Return [X, Y] of the center of cell containing provided text 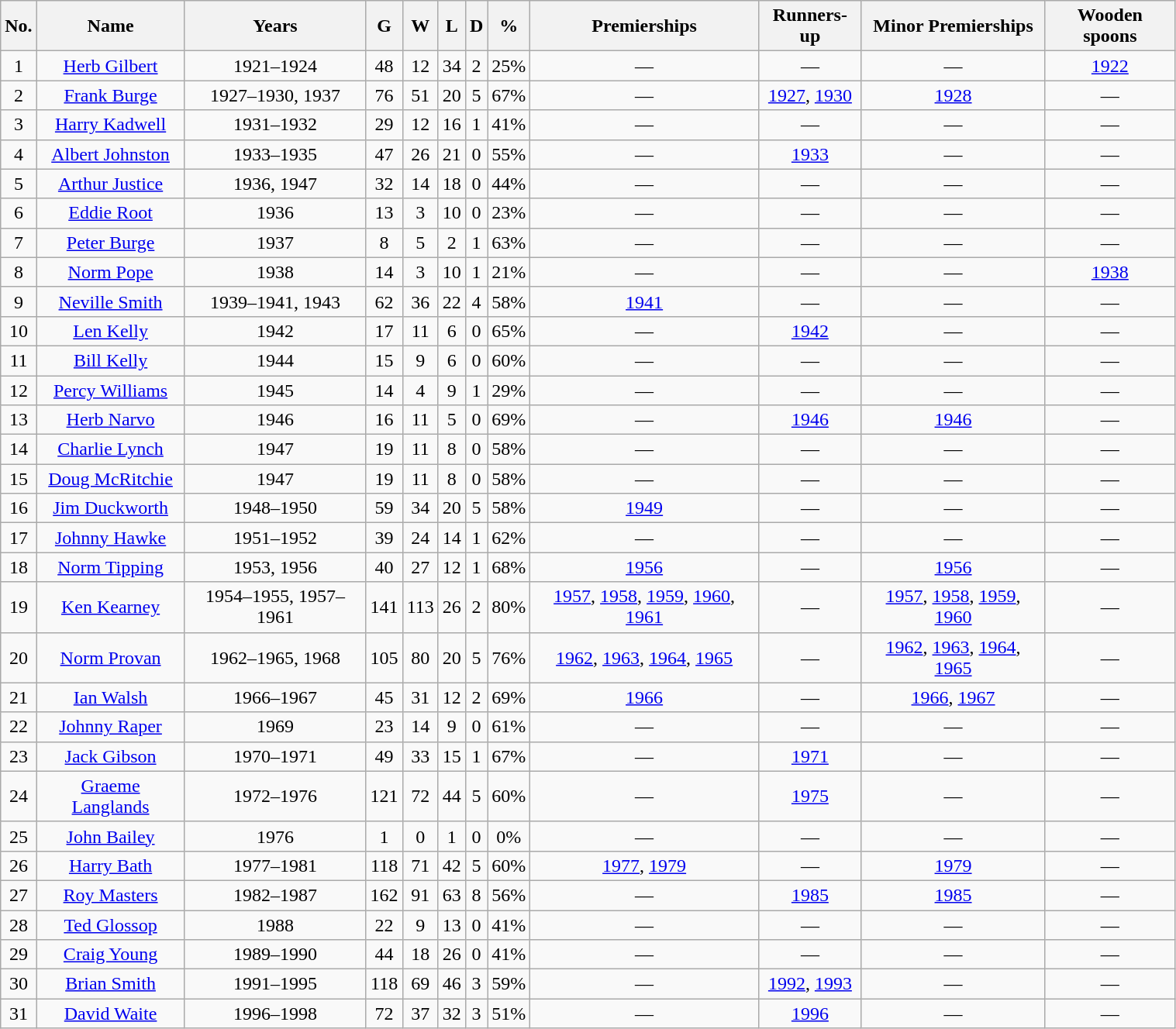
68% [509, 567]
Norm Provan [110, 657]
45 [385, 697]
Minor Premierships [953, 26]
1996 [809, 1014]
1937 [275, 243]
42 [451, 866]
Eddie Root [110, 213]
1944 [275, 360]
1953, 1956 [275, 567]
7 [19, 243]
Roy Masters [110, 895]
John Bailey [110, 836]
1936 [275, 213]
Herb Narvo [110, 420]
1957, 1958, 1959, 1960, 1961 [645, 607]
1936, 1947 [275, 184]
1921–1924 [275, 66]
1957, 1958, 1959, 1960 [953, 607]
1989–1990 [275, 955]
30 [19, 984]
49 [385, 756]
Brian Smith [110, 984]
1948–1950 [275, 508]
1972–1976 [275, 797]
39 [385, 538]
80% [509, 607]
David Waite [110, 1014]
Doug McRitchie [110, 479]
1991–1995 [275, 984]
44% [509, 184]
Name [110, 26]
1966 [645, 697]
1979 [953, 866]
62% [509, 538]
1977, 1979 [645, 866]
113 [420, 607]
1931–1932 [275, 125]
1954–1955, 1957–1961 [275, 607]
1992, 1993 [809, 984]
Jim Duckworth [110, 508]
1988 [275, 924]
1945 [275, 390]
Harry Bath [110, 866]
Johnny Raper [110, 727]
Charlie Lynch [110, 449]
1933–1935 [275, 154]
Years [275, 26]
46 [451, 984]
Ted Glossop [110, 924]
Herb Gilbert [110, 66]
62 [385, 301]
21% [509, 272]
55% [509, 154]
80 [420, 657]
G [385, 26]
D [476, 26]
25% [509, 66]
1970–1971 [275, 756]
1927–1930, 1937 [275, 95]
Len Kelly [110, 331]
141 [385, 607]
% [509, 26]
Frank Burge [110, 95]
51% [509, 1014]
47 [385, 154]
0% [509, 836]
1966–1967 [275, 697]
1939–1941, 1943 [275, 301]
Albert Johnston [110, 154]
1949 [645, 508]
105 [385, 657]
33 [420, 756]
59% [509, 984]
76% [509, 657]
63 [451, 895]
1933 [809, 154]
Runners-up [809, 26]
40 [385, 567]
1928 [953, 95]
91 [420, 895]
1969 [275, 727]
1941 [645, 301]
63% [509, 243]
Ian Walsh [110, 697]
71 [420, 866]
L [451, 26]
1962–1965, 1968 [275, 657]
Wooden spoons [1110, 26]
69 [420, 984]
1977–1981 [275, 866]
162 [385, 895]
1951–1952 [275, 538]
29% [509, 390]
Bill Kelly [110, 360]
W [420, 26]
1971 [809, 756]
59 [385, 508]
Percy Williams [110, 390]
37 [420, 1014]
28 [19, 924]
Premierships [645, 26]
61% [509, 727]
No. [19, 26]
1996–1998 [275, 1014]
Jack Gibson [110, 756]
1975 [809, 797]
Graeme Langlands [110, 797]
1976 [275, 836]
1927, 1930 [809, 95]
Arthur Justice [110, 184]
25 [19, 836]
Peter Burge [110, 243]
Harry Kadwell [110, 125]
Craig Young [110, 955]
1966, 1967 [953, 697]
Neville Smith [110, 301]
65% [509, 331]
76 [385, 95]
Ken Kearney [110, 607]
1982–1987 [275, 895]
56% [509, 895]
1922 [1110, 66]
121 [385, 797]
51 [420, 95]
Norm Pope [110, 272]
Johnny Hawke [110, 538]
Norm Tipping [110, 567]
23% [509, 213]
36 [420, 301]
48 [385, 66]
